Output the [x, y] coordinate of the center of the cell containing the given text.  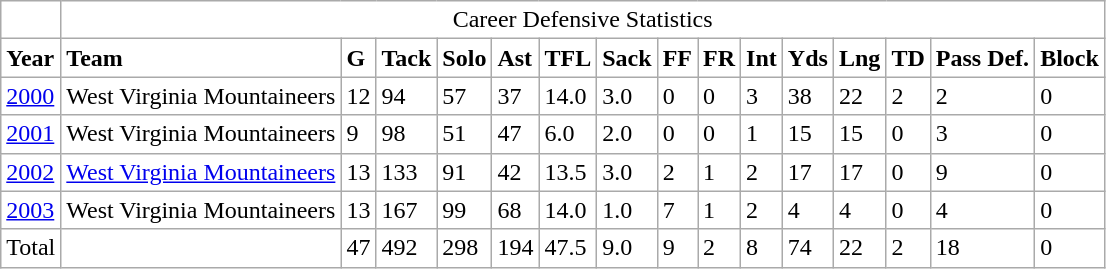
FF [677, 58]
Lng [859, 58]
Year [31, 58]
133 [406, 172]
Ast [516, 58]
57 [464, 96]
42 [516, 172]
Yds [808, 58]
68 [516, 210]
7 [677, 210]
Tack [406, 58]
91 [464, 172]
13.5 [568, 172]
2002 [31, 172]
Solo [464, 58]
Block [1070, 58]
6.0 [568, 134]
298 [464, 248]
G [358, 58]
FR [720, 58]
9.0 [627, 248]
Sack [627, 58]
18 [982, 248]
99 [464, 210]
Total [31, 248]
Career Defensive Statistics [583, 20]
51 [464, 134]
98 [406, 134]
1.0 [627, 210]
Int [762, 58]
Pass Def. [982, 58]
74 [808, 248]
2001 [31, 134]
Team [201, 58]
8 [762, 248]
492 [406, 248]
47.5 [568, 248]
12 [358, 96]
37 [516, 96]
2000 [31, 96]
94 [406, 96]
38 [808, 96]
2003 [31, 210]
2.0 [627, 134]
167 [406, 210]
TFL [568, 58]
TD [908, 58]
194 [516, 248]
